Search for the cell housing the specified text and yield its [X, Y] center coordinate. 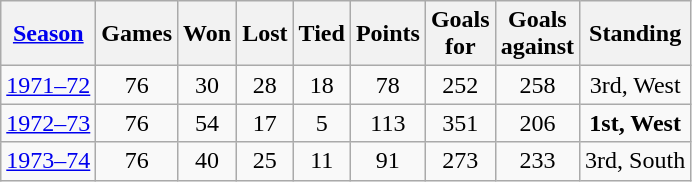
54 [208, 123]
1972–73 [48, 123]
25 [265, 161]
Lost [265, 34]
Games [137, 34]
78 [388, 85]
113 [388, 123]
17 [265, 123]
3rd, South [636, 161]
233 [537, 161]
Goalsagainst [537, 34]
206 [537, 123]
273 [460, 161]
1st, West [636, 123]
3rd, West [636, 85]
40 [208, 161]
91 [388, 161]
Season [48, 34]
Tied [322, 34]
30 [208, 85]
5 [322, 123]
Points [388, 34]
1973–74 [48, 161]
Standing [636, 34]
Goalsfor [460, 34]
18 [322, 85]
11 [322, 161]
252 [460, 85]
351 [460, 123]
28 [265, 85]
258 [537, 85]
1971–72 [48, 85]
Won [208, 34]
